Return [X, Y] of the center of cell containing provided text 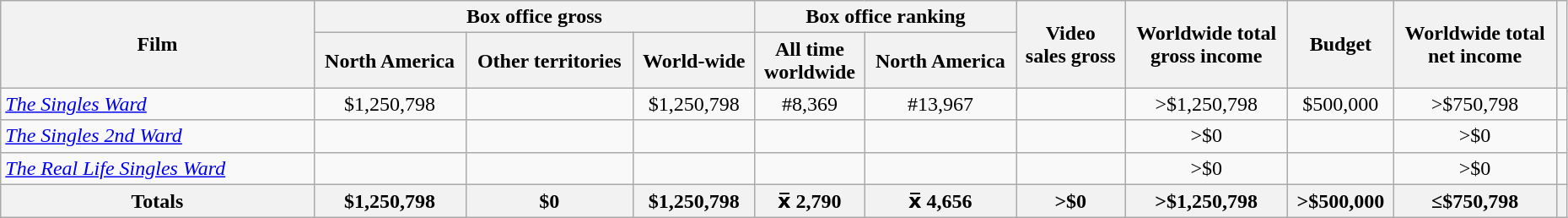
x̅ 4,656 [940, 201]
#8,369 [810, 104]
Other territories [549, 61]
x̅ 2,790 [810, 201]
>$500,000 [1341, 201]
Totals [157, 201]
Budget [1341, 44]
Worldwide totalnet income [1474, 44]
$0 [549, 201]
Film [157, 44]
The Singles 2nd Ward [157, 136]
World-wide [694, 61]
#13,967 [940, 104]
All time worldwide [810, 61]
Box office gross [535, 17]
>$750,798 [1474, 104]
≤$750,798 [1474, 201]
Worldwide totalgross income [1206, 44]
The Singles Ward [157, 104]
The Real Life Singles Ward [157, 168]
$500,000 [1341, 104]
Box office ranking [886, 17]
Video sales gross [1071, 44]
